Determine the [X, Y] coordinate at the center of the cell enclosing the given text.  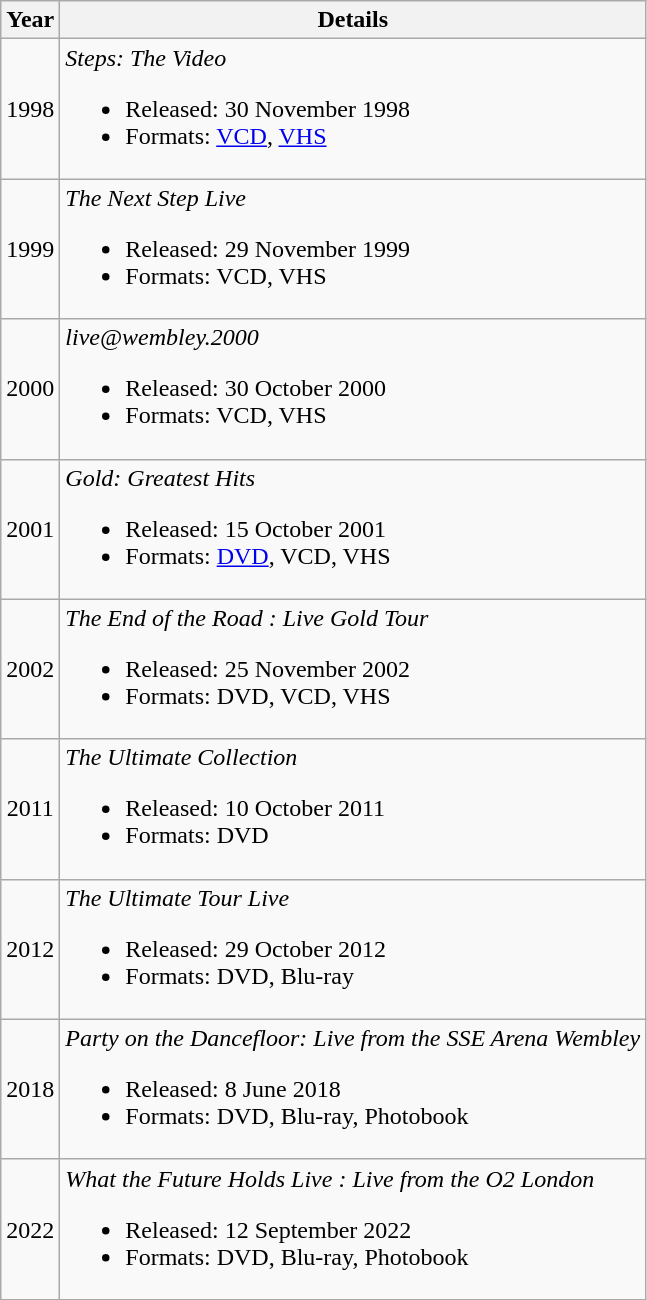
2012 [30, 949]
2018 [30, 1089]
Steps: The VideoReleased: 30 November 1998Formats: VCD, VHS [353, 109]
What the Future Holds Live : Live from the O2 LondonReleased: 12 September 2022Formats: DVD, Blu-ray, Photobook [353, 1229]
The Next Step LiveReleased: 29 November 1999Formats: VCD, VHS [353, 249]
2001 [30, 529]
The Ultimate Tour LiveReleased: 29 October 2012Formats: DVD, Blu-ray [353, 949]
2011 [30, 809]
1999 [30, 249]
1998 [30, 109]
Details [353, 20]
2000 [30, 389]
2022 [30, 1229]
Party on the Dancefloor: Live from the SSE Arena WembleyReleased: 8 June 2018Formats: DVD, Blu-ray, Photobook [353, 1089]
2002 [30, 669]
Year [30, 20]
Gold: Greatest HitsReleased: 15 October 2001Formats: DVD, VCD, VHS [353, 529]
live@wembley.2000Released: 30 October 2000Formats: VCD, VHS [353, 389]
The End of the Road : Live Gold TourReleased: 25 November 2002Formats: DVD, VCD, VHS [353, 669]
The Ultimate CollectionReleased: 10 October 2011Formats: DVD [353, 809]
